For the text-containing cell, return its midpoint in (x, y) coordinate format. 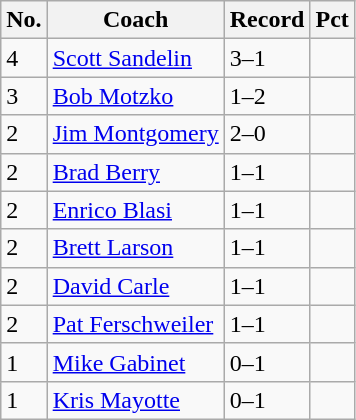
4 (24, 58)
3 (24, 96)
1–2 (267, 96)
Kris Mayotte (136, 400)
Pct (332, 20)
Scott Sandelin (136, 58)
Mike Gabinet (136, 362)
Bob Motzko (136, 96)
Jim Montgomery (136, 134)
Enrico Blasi (136, 210)
No. (24, 20)
Pat Ferschweiler (136, 324)
Record (267, 20)
3–1 (267, 58)
2–0 (267, 134)
Coach (136, 20)
Brad Berry (136, 172)
Brett Larson (136, 248)
David Carle (136, 286)
